Scan for the cell matching the given text and deliver its (x, y) coordinate at center. 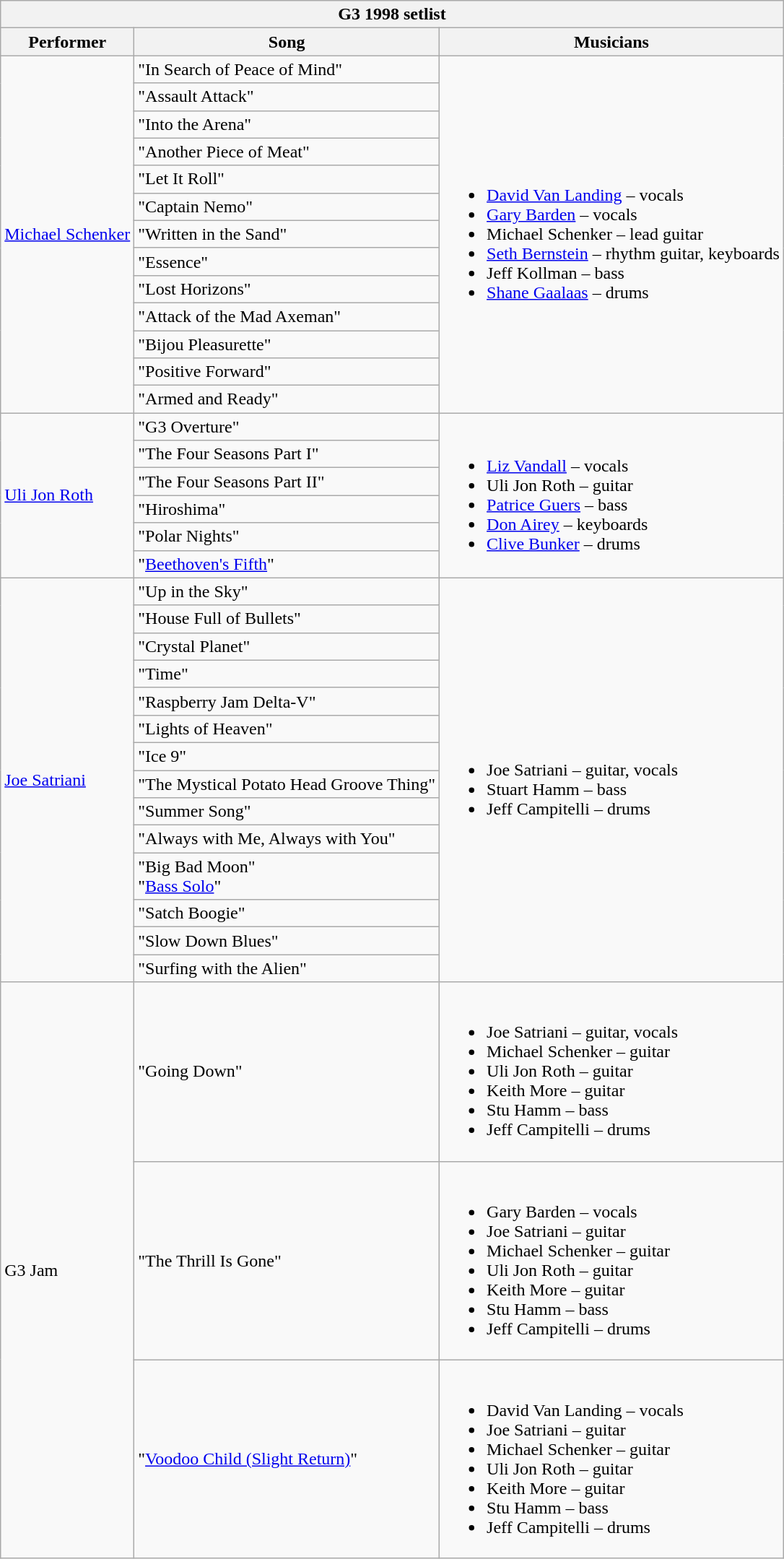
G3 1998 setlist (392, 14)
"Satch Boogie" (287, 913)
Gary Barden – vocalsJoe Satriani – guitarMichael Schenker – guitarUli Jon Roth – guitarKeith More – guitarStu Hamm – bassJeff Campitelli – drums (612, 1261)
"House Full of Bullets" (287, 619)
Joe Satriani – guitar, vocalsMichael Schenker – guitarUli Jon Roth – guitarKeith More – guitarStu Hamm – bassJeff Campitelli – drums (612, 1072)
"Hiroshima" (287, 509)
"Beethoven's Fifth" (287, 564)
"The Four Seasons Part I" (287, 454)
"Assault Attack" (287, 97)
"Big Bad Moon""Bass Solo" (287, 877)
Uli Jon Roth (68, 495)
Song (287, 42)
Joe Satriani – guitar, vocalsStuart Hamm – bassJeff Campitelli – drums (612, 780)
"Another Piece of Meat" (287, 152)
"Summer Song" (287, 812)
"The Mystical Potato Head Groove Thing" (287, 783)
"Lost Horizons" (287, 289)
"Going Down" (287, 1072)
"Time" (287, 674)
"Captain Nemo" (287, 207)
"Up in the Sky" (287, 591)
Musicians (612, 42)
"Slow Down Blues" (287, 941)
"Ice 9" (287, 756)
"Raspberry Jam Delta-V" (287, 701)
"Crystal Planet" (287, 646)
"The Thrill Is Gone" (287, 1261)
"Voodoo Child (Slight Return)" (287, 1459)
G3 Jam (68, 1270)
"Always with Me, Always with You" (287, 839)
"Essence" (287, 261)
Performer (68, 42)
"Positive Forward" (287, 372)
"Written in the Sand" (287, 234)
Joe Satriani (68, 780)
"Bijou Pleasurette" (287, 344)
"In Search of Peace of Mind" (287, 69)
"G3 Overture" (287, 427)
"Surfing with the Alien" (287, 968)
"Into the Arena" (287, 124)
"Lights of Heaven" (287, 729)
"Let It Roll" (287, 179)
"Attack of the Mad Axeman" (287, 316)
Michael Schenker (68, 234)
Liz Vandall – vocalsUli Jon Roth – guitarPatrice Guers – bassDon Airey – keyboardsClive Bunker – drums (612, 495)
"Armed and Ready" (287, 399)
"The Four Seasons Part II" (287, 482)
"Polar Nights" (287, 537)
